Determine the (x, y) coordinate at the center of the cell enclosing the given text.  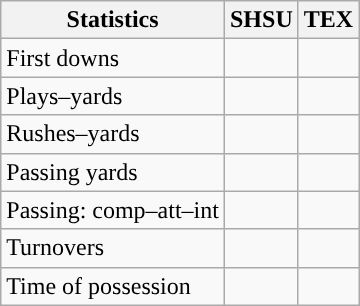
Passing: comp–att–int (113, 210)
Passing yards (113, 172)
Plays–yards (113, 96)
First downs (113, 58)
Turnovers (113, 248)
TEX (328, 20)
Rushes–yards (113, 134)
Statistics (113, 20)
SHSU (261, 20)
Time of possession (113, 286)
